Search for the cell housing the specified text and yield its (x, y) center coordinate. 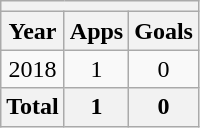
Total (33, 107)
Year (33, 31)
Goals (164, 31)
2018 (33, 69)
Apps (96, 31)
